Pinpoint the cell where the given text exists, returning its [X, Y] midpoint coordinate. 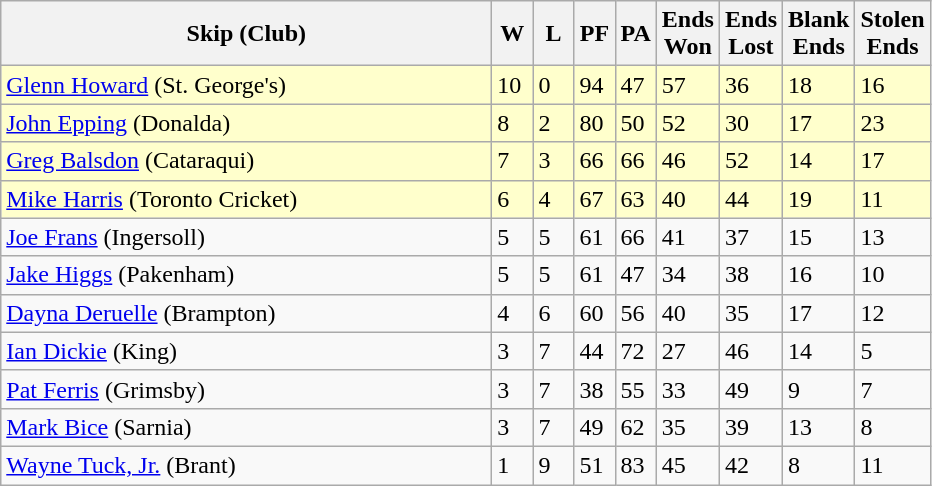
60 [594, 313]
PF [594, 34]
72 [636, 351]
33 [688, 389]
63 [636, 199]
1 [512, 465]
36 [750, 85]
42 [750, 465]
Ends Won [688, 34]
56 [636, 313]
Ian Dickie (King) [246, 351]
Pat Ferris (Grimsby) [246, 389]
62 [636, 427]
67 [594, 199]
Dayna Deruelle (Brampton) [246, 313]
55 [636, 389]
51 [594, 465]
23 [892, 123]
94 [594, 85]
Ends Lost [750, 34]
27 [688, 351]
57 [688, 85]
19 [819, 199]
80 [594, 123]
W [512, 34]
50 [636, 123]
2 [554, 123]
L [554, 34]
34 [688, 275]
PA [636, 34]
Stolen Ends [892, 34]
Mark Bice (Sarnia) [246, 427]
39 [750, 427]
John Epping (Donalda) [246, 123]
Joe Frans (Ingersoll) [246, 237]
Blank Ends [819, 34]
0 [554, 85]
Wayne Tuck, Jr. (Brant) [246, 465]
Greg Balsdon (Cataraqui) [246, 161]
Skip (Club) [246, 34]
Glenn Howard (St. George's) [246, 85]
41 [688, 237]
30 [750, 123]
15 [819, 237]
45 [688, 465]
12 [892, 313]
37 [750, 237]
Mike Harris (Toronto Cricket) [246, 199]
18 [819, 85]
Jake Higgs (Pakenham) [246, 275]
83 [636, 465]
